Scan for the cell matching the given text and deliver its [X, Y] coordinate at center. 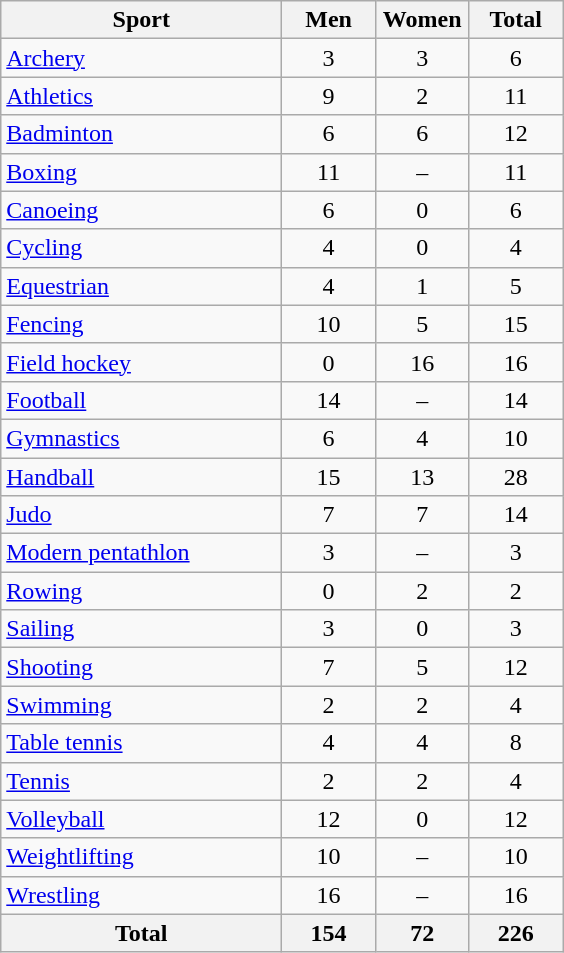
Canoeing [142, 210]
Table tennis [142, 743]
Judo [142, 515]
9 [329, 96]
Field hockey [142, 362]
Weightlifting [142, 857]
Equestrian [142, 286]
Sport [142, 20]
Archery [142, 58]
72 [422, 933]
13 [422, 477]
Gymnastics [142, 438]
8 [516, 743]
Men [329, 20]
Volleyball [142, 819]
Modern pentathlon [142, 553]
Badminton [142, 134]
Fencing [142, 324]
Football [142, 400]
154 [329, 933]
Swimming [142, 705]
Wrestling [142, 895]
226 [516, 933]
Tennis [142, 781]
1 [422, 286]
Handball [142, 477]
Boxing [142, 172]
Athletics [142, 96]
Rowing [142, 591]
Shooting [142, 667]
28 [516, 477]
Cycling [142, 248]
Women [422, 20]
Sailing [142, 629]
